Return [x, y] of the center of cell containing provided text 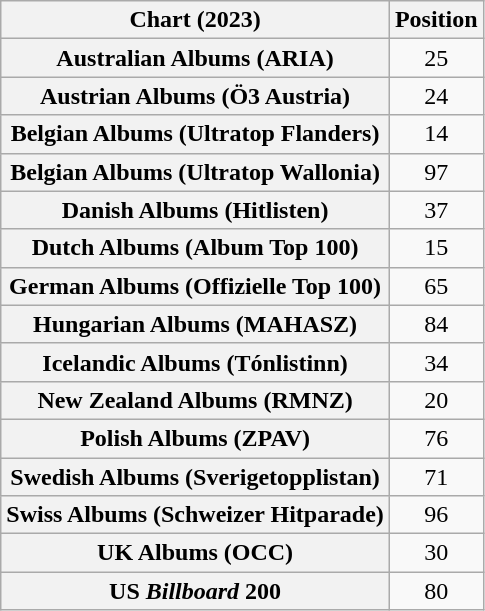
Austrian Albums (Ö3 Austria) [196, 96]
German Albums (Offizielle Top 100) [196, 286]
Belgian Albums (Ultratop Wallonia) [196, 172]
80 [436, 591]
New Zealand Albums (RMNZ) [196, 400]
Swedish Albums (Sverigetopplistan) [196, 477]
Chart (2023) [196, 20]
Belgian Albums (Ultratop Flanders) [196, 134]
14 [436, 134]
Icelandic Albums (Tónlistinn) [196, 362]
Position [436, 20]
34 [436, 362]
Polish Albums (ZPAV) [196, 438]
Swiss Albums (Schweizer Hitparade) [196, 515]
25 [436, 58]
UK Albums (OCC) [196, 553]
30 [436, 553]
Australian Albums (ARIA) [196, 58]
Hungarian Albums (MAHASZ) [196, 324]
84 [436, 324]
71 [436, 477]
76 [436, 438]
Danish Albums (Hitlisten) [196, 210]
US Billboard 200 [196, 591]
65 [436, 286]
24 [436, 96]
97 [436, 172]
15 [436, 248]
Dutch Albums (Album Top 100) [196, 248]
96 [436, 515]
20 [436, 400]
37 [436, 210]
